Scan for the cell matching the given text and deliver its (X, Y) coordinate at center. 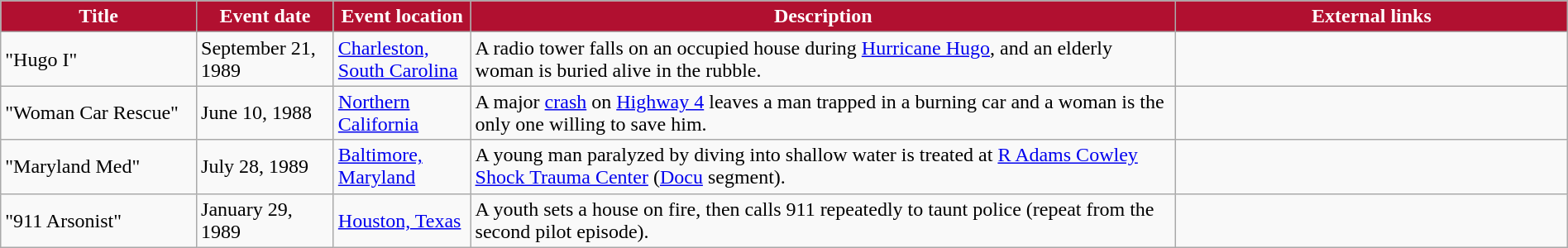
External links (1372, 17)
June 10, 1988 (265, 112)
A radio tower falls on an occupied house during Hurricane Hugo, and an elderly woman is buried alive in the rubble. (824, 60)
A young man paralyzed by diving into shallow water is treated at R Adams Cowley Shock Trauma Center (Docu segment). (824, 167)
September 21, 1989 (265, 60)
"Maryland Med" (99, 167)
Description (824, 17)
A youth sets a house on fire, then calls 911 repeatedly to taunt police (repeat from the second pilot episode). (824, 220)
Northern California (402, 112)
Event location (402, 17)
Charleston, South Carolina (402, 60)
Baltimore, Maryland (402, 167)
Event date (265, 17)
January 29, 1989 (265, 220)
July 28, 1989 (265, 167)
"Hugo I" (99, 60)
"Woman Car Rescue" (99, 112)
Title (99, 17)
"911 Arsonist" (99, 220)
A major crash on Highway 4 leaves a man trapped in a burning car and a woman is the only one willing to save him. (824, 112)
Houston, Texas (402, 220)
